Return the [X, Y] coordinate for the center point of the cell that contains the specified text.  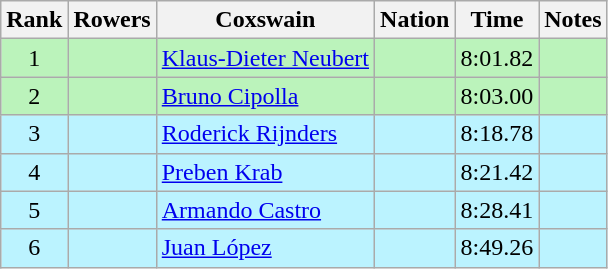
2 [34, 96]
Juan López [265, 248]
Nation [415, 20]
8:49.26 [497, 248]
Bruno Cipolla [265, 96]
Notes [573, 20]
Roderick Rijnders [265, 134]
3 [34, 134]
8:03.00 [497, 96]
5 [34, 210]
8:01.82 [497, 58]
Coxswain [265, 20]
Rowers [112, 20]
Time [497, 20]
8:21.42 [497, 172]
4 [34, 172]
Armando Castro [265, 210]
8:28.41 [497, 210]
6 [34, 248]
1 [34, 58]
Rank [34, 20]
Klaus-Dieter Neubert [265, 58]
Preben Krab [265, 172]
8:18.78 [497, 134]
